For the text-containing cell, return its midpoint in [x, y] coordinate format. 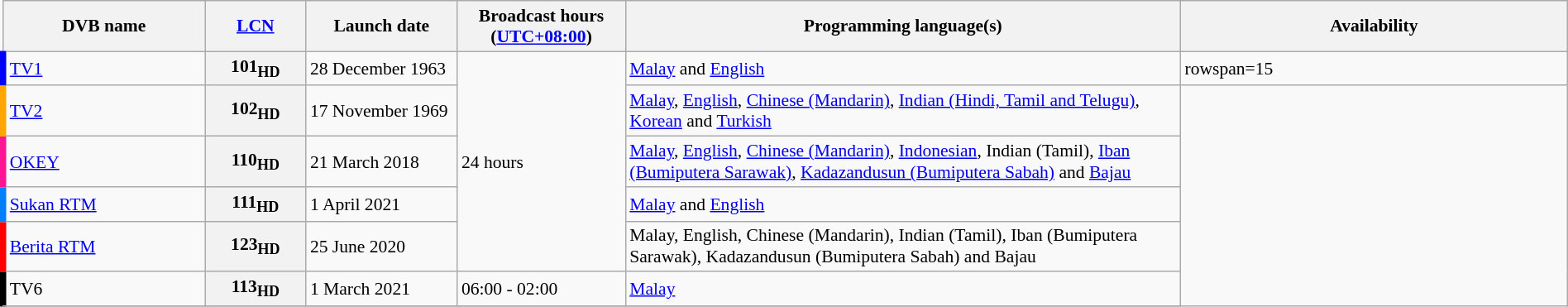
21 March 2018 [382, 162]
Malay, English, Chinese (Mandarin), Indian (Tamil), Iban (Bumiputera Sarawak), Kadazandusun (Bumiputera Sabah) and Bajau [903, 247]
25 June 2020 [382, 247]
TV6 [104, 290]
OKEY [104, 162]
Availability [1374, 26]
113HD [256, 290]
Berita RTM [104, 247]
Malay, English, Chinese (Mandarin), Indian (Hindi, Tamil and Telugu), Korean and Turkish [903, 111]
DVB name [104, 26]
17 November 1969 [382, 111]
Sukan RTM [104, 204]
24 hours [541, 161]
LCN [256, 26]
Broadcast hours (UTC+08:00) [541, 26]
1 March 2021 [382, 290]
1 April 2021 [382, 204]
Programming language(s) [903, 26]
101HD [256, 68]
Malay, English, Chinese (Mandarin), Indonesian, Indian (Tamil), Iban (Bumiputera Sarawak), Kadazandusun (Bumiputera Sabah) and Bajau [903, 162]
Launch date [382, 26]
rowspan=15 [1374, 68]
06:00 - 02:00 [541, 290]
123HD [256, 247]
111HD [256, 204]
110HD [256, 162]
TV1 [104, 68]
28 December 1963 [382, 68]
TV2 [104, 111]
102HD [256, 111]
Malay [903, 290]
